Provide the (x, y) coordinate of the cell's center where the given text is located.  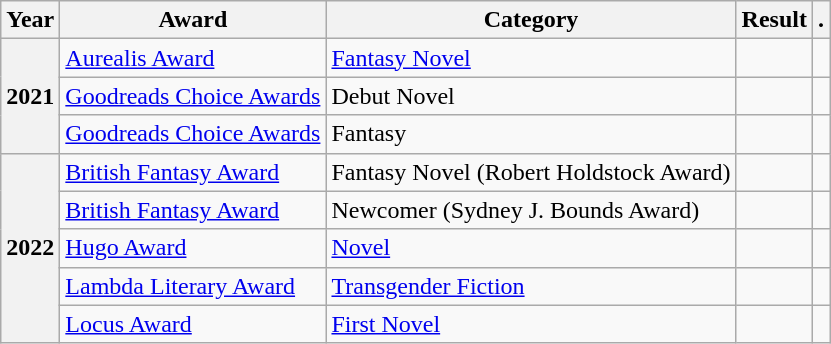
Aurealis Award (193, 58)
Year (30, 20)
2021 (30, 96)
Lambda Literary Award (193, 286)
Fantasy Novel (531, 58)
Result (774, 20)
Debut Novel (531, 96)
Newcomer (Sydney J. Bounds Award) (531, 210)
Fantasy (531, 134)
2022 (30, 248)
Transgender Fiction (531, 286)
Novel (531, 248)
. (820, 20)
Hugo Award (193, 248)
First Novel (531, 324)
Locus Award (193, 324)
Award (193, 20)
Category (531, 20)
Fantasy Novel (Robert Holdstock Award) (531, 172)
